Search for the cell housing the specified text and yield its [X, Y] center coordinate. 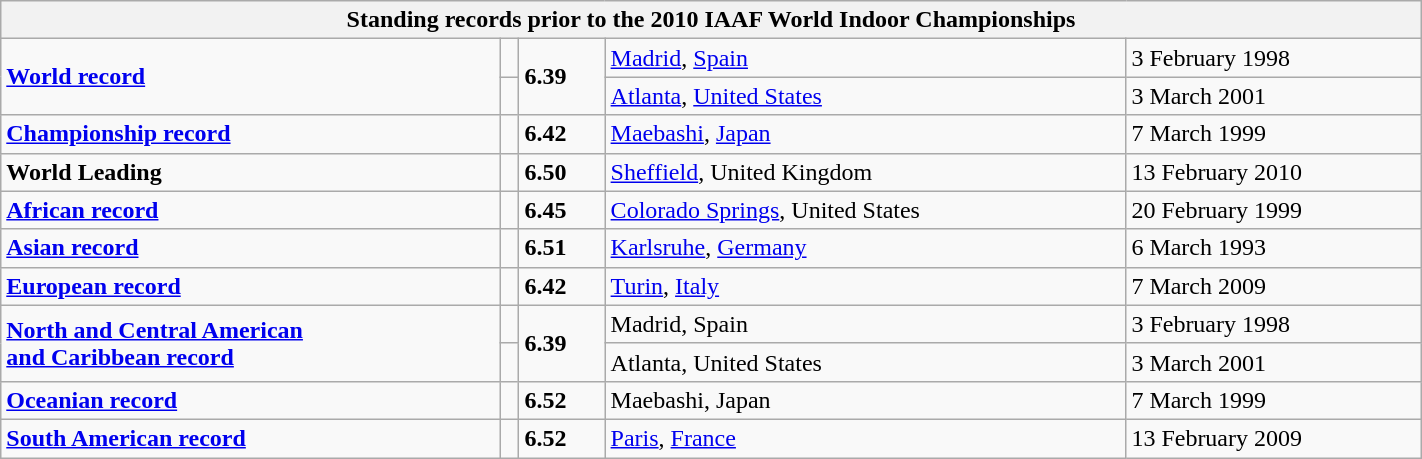
6.45 [562, 210]
World record [251, 77]
African record [251, 210]
Turin, Italy [866, 286]
20 February 1999 [1274, 210]
Oceanian record [251, 400]
Paris, France [866, 438]
7 March 2009 [1274, 286]
Karlsruhe, Germany [866, 248]
6 March 1993 [1274, 248]
13 February 2010 [1274, 172]
Asian record [251, 248]
Sheffield, United Kingdom [866, 172]
South American record [251, 438]
6.51 [562, 248]
North and Central American and Caribbean record [251, 343]
European record [251, 286]
Standing records prior to the 2010 IAAF World Indoor Championships [711, 20]
Championship record [251, 134]
World Leading [251, 172]
Colorado Springs, United States [866, 210]
13 February 2009 [1274, 438]
6.50 [562, 172]
